Find where the given text appears and provide that cell's center as [x, y] coordinate. 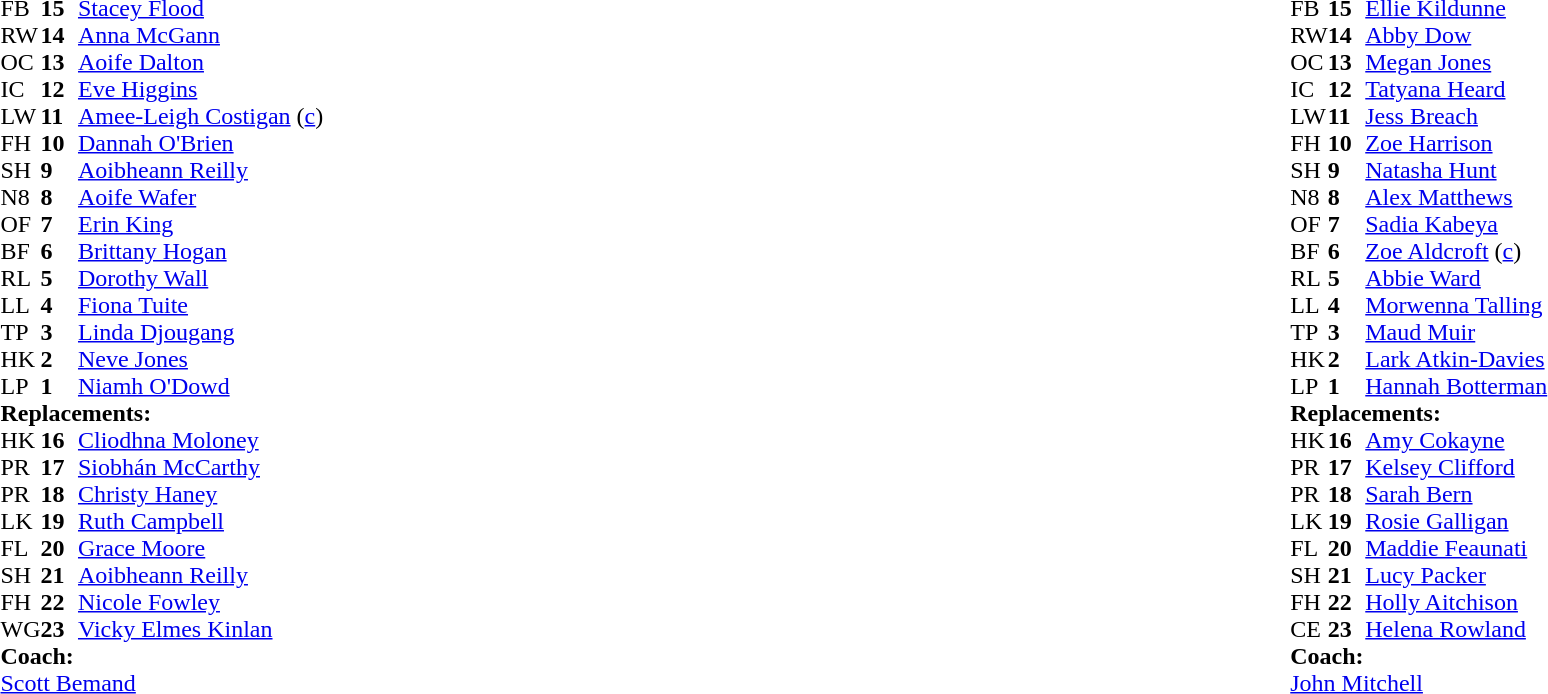
Ruth Campbell [200, 522]
Niamh O'Dowd [200, 386]
Abby Dow [1456, 36]
Maddie Feaunati [1456, 548]
Aoife Dalton [200, 62]
Eve Higgins [200, 90]
Holly Aitchison [1456, 602]
Natasha Hunt [1456, 170]
WG [20, 630]
Linda Djougang [200, 332]
Siobhán McCarthy [200, 468]
Lucy Packer [1456, 576]
Aoife Wafer [200, 198]
Grace Moore [200, 548]
Rosie Galligan [1456, 522]
Erin King [200, 224]
Jess Breach [1456, 116]
Christy Haney [200, 494]
Zoe Harrison [1456, 144]
Lark Atkin-Davies [1456, 360]
Megan Jones [1456, 62]
Zoe Aldcroft (c) [1456, 252]
Neve Jones [200, 360]
CE [1309, 630]
Amee-Leigh Costigan (c) [200, 116]
Dorothy Wall [200, 278]
Tatyana Heard [1456, 90]
Dannah O'Brien [200, 144]
Fiona Tuite [200, 306]
Helena Rowland [1456, 630]
Vicky Elmes Kinlan [200, 630]
Brittany Hogan [200, 252]
Morwenna Talling [1456, 306]
Sadia Kabeya [1456, 224]
Cliodhna Moloney [200, 440]
Alex Matthews [1456, 198]
Kelsey Clifford [1456, 468]
Abbie Ward [1456, 278]
Nicole Fowley [200, 602]
Maud Muir [1456, 332]
Hannah Botterman [1456, 386]
Anna McGann [200, 36]
Sarah Bern [1456, 494]
Amy Cokayne [1456, 440]
